Pinpoint the cell where the given text exists, returning its [x, y] midpoint coordinate. 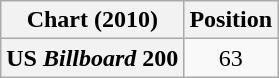
US Billboard 200 [92, 58]
Chart (2010) [92, 20]
Position [231, 20]
63 [231, 58]
